Scan for the cell matching the given text and deliver its [x, y] coordinate at center. 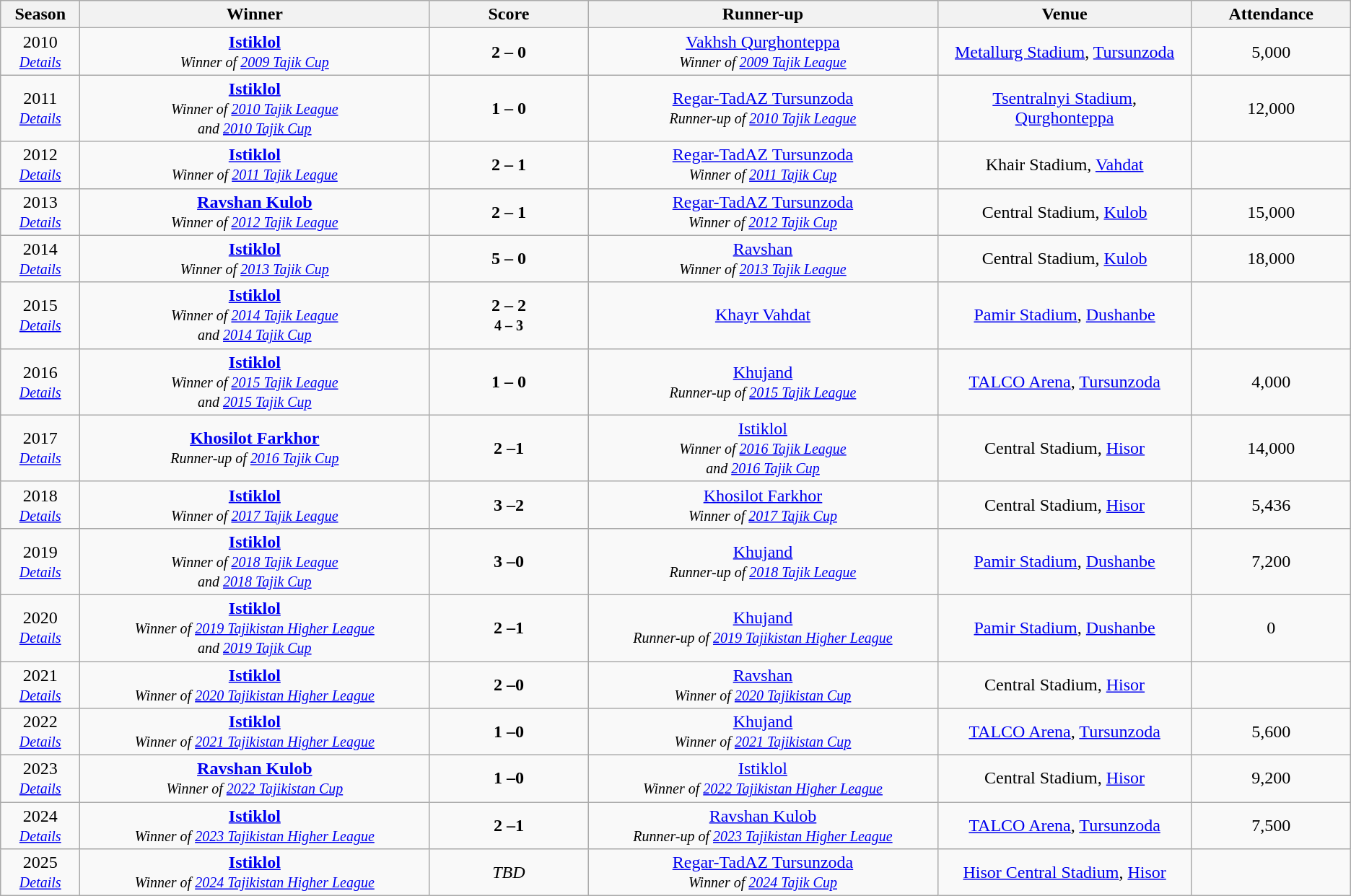
2022Details [40, 732]
18,000 [1271, 258]
Khosilot FarkhorRunner-up of 2016 Tajik Cup [255, 448]
2020Details [40, 628]
Attendance [1271, 14]
Khayr Vahdat [763, 315]
IstiklolWinner of 2022 Tajikistan Higher League [763, 779]
2017Details [40, 448]
IstiklolWinner of 2021 Tajikistan Higher League [255, 732]
Vakhsh QurghonteppaWinner of 2009 Tajik League [763, 52]
RavshanWinner of 2013 Tajik League [763, 258]
7,500 [1271, 825]
2 –0 [509, 684]
Khair Stadium, Vahdat [1064, 164]
Hisor Central Stadium, Hisor [1064, 873]
KhujandRunner-up of 2019 Tajikistan Higher League [763, 628]
5,436 [1271, 505]
IstiklolWinner of 2010 Tajik Leagueand 2010 Tajik Cup [255, 108]
3 –2 [509, 505]
IstiklolWinner of 2016 Tajik Leagueand 2016 Tajik Cup [763, 448]
Runner-up [763, 14]
Venue [1064, 14]
KhujandRunner-up of 2015 Tajik League [763, 382]
4,000 [1271, 382]
IstiklolWinner of 2023 Tajikistan Higher League [255, 825]
2015Details [40, 315]
Tsentralnyi Stadium, Qurghonteppa [1064, 108]
2 – 0 [509, 52]
15,000 [1271, 212]
Metallurg Stadium, Tursunzoda [1064, 52]
IstiklolWinner of 2013 Tajik Cup [255, 258]
2010Details [40, 52]
2024Details [40, 825]
KhujandRunner-up of 2018 Tajik League [763, 561]
KhujandWinner of 2021 Tajikistan Cup [763, 732]
2019Details [40, 561]
IstiklolWinner of 2017 Tajik League [255, 505]
3 –0 [509, 561]
IstiklolWinner of 2015 Tajik Leagueand 2015 Tajik Cup [255, 382]
Ravshan KulobWinner of 2022 Tajikistan Cup [255, 779]
Regar-TadAZ TursunzodaWinner of 2012 Tajik Cup [763, 212]
2013Details [40, 212]
2021Details [40, 684]
Regar-TadAZ Tursunzoda Winner of 2024 Tajik Cup [763, 873]
5,600 [1271, 732]
RavshanWinner of 2020 Tajikistan Cup [763, 684]
2018Details [40, 505]
2 – 2 4 – 3 [509, 315]
Ravshan Kulob Runner-up of 2023 Tajikistan Higher League [763, 825]
IstiklolWinner of 2019 Tajikistan Higher Leagueand 2019 Tajik Cup [255, 628]
9,200 [1271, 779]
TBD [509, 873]
Winner [255, 14]
IstiklolWinner of 2011 Tajik League [255, 164]
IstiklolWinner of 2014 Tajik Leagueand 2014 Tajik Cup [255, 315]
IstiklolWinner of 2024 Tajikistan Higher League [255, 873]
IstiklolWinner of 2009 Tajik Cup [255, 52]
Khosilot FarkhorWinner of 2017 Tajik Cup [763, 505]
2025Details [40, 873]
5 – 0 [509, 258]
12,000 [1271, 108]
2011Details [40, 108]
5,000 [1271, 52]
IstiklolWinner of 2020 Tajikistan Higher League [255, 684]
7,200 [1271, 561]
Score [509, 14]
2023Details [40, 779]
0 [1271, 628]
2016Details [40, 382]
Regar-TadAZ TursunzodaWinner of 2011 Tajik Cup [763, 164]
Regar-TadAZ TursunzodaRunner-up of 2010 Tajik League [763, 108]
IstiklolWinner of 2018 Tajik Leagueand 2018 Tajik Cup [255, 561]
Ravshan KulobWinner of 2012 Tajik League [255, 212]
14,000 [1271, 448]
2014Details [40, 258]
Season [40, 14]
2012Details [40, 164]
